Identify which cell holds the provided text, then report its [x, y] central coordinate. 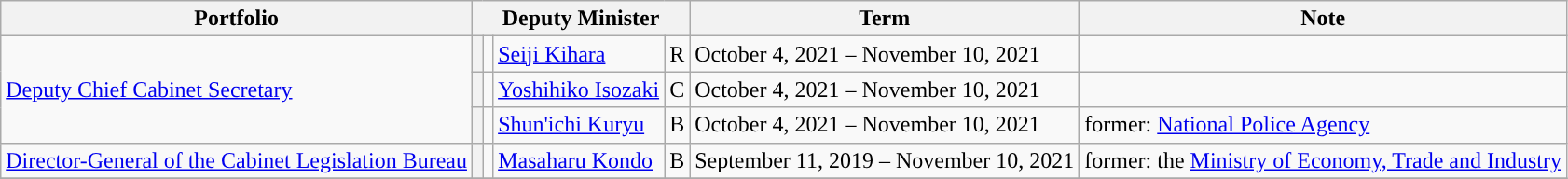
Yoshihiko Isozaki [579, 89]
Term [885, 19]
Note [1324, 19]
Deputy Chief Cabinet Secretary [237, 89]
Portfolio [237, 19]
C [677, 89]
Director-General of the Cabinet Legislation Bureau [237, 160]
former: National Police Agency [1324, 125]
R [677, 54]
former: the Ministry of Economy, Trade and Industry [1324, 160]
Seiji Kihara [579, 54]
September 11, 2019 – November 10, 2021 [885, 160]
Deputy Minister [580, 19]
Shun'ichi Kuryu [579, 125]
Masaharu Kondo [579, 160]
